Locate the cell with the specified text and output its [X, Y] center coordinate. 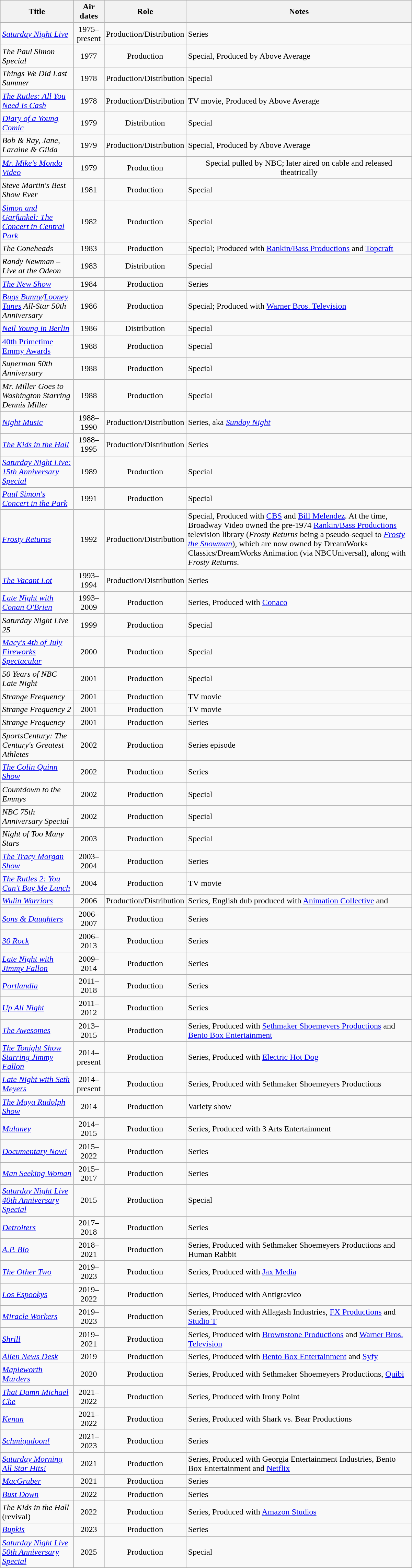
30 Rock [37, 941]
Late Night with Seth Meyers [37, 1084]
2009–2014 [89, 963]
Special; Produced with Warner Bros. Television [299, 306]
1989 [89, 472]
The Coneheads [37, 248]
2025 [89, 1552]
1999 [89, 625]
2017–2018 [89, 1227]
The Vacant Lot [37, 580]
Alien News Desk [37, 1356]
Neil Young in Berlin [37, 329]
2006–2013 [89, 941]
The Maya Rudolph Show [37, 1106]
2023 [89, 1530]
2014 [89, 1106]
Wulin Warriors [37, 901]
Los Espookys [37, 1294]
2020 [89, 1374]
2019–2022 [89, 1294]
1992 [89, 539]
1991 [89, 499]
Saturday Night Live 25 [37, 625]
1988–1990 [89, 423]
Series, Produced with 3 Arts Entertainment [299, 1129]
Man Seeking Woman [37, 1174]
Series, Produced with Allagash Industries, FX Productions and Studio T [299, 1316]
Mulaney [37, 1129]
2011–2012 [89, 1008]
Series, Produced with Amazon Studios [299, 1512]
Special pulled by NBC; later aired on cable and released theatrically [299, 167]
Kenan [37, 1419]
Shrill [37, 1339]
2019 [89, 1356]
Saturday Night Live: 15th Anniversary Special [37, 472]
2015–2022 [89, 1151]
Steve Martin's Best Show Ever [37, 190]
2004 [89, 883]
Frosty Returns [37, 539]
Bugs Bunny/Looney Tunes All-Star 50th Anniversary [37, 306]
The Kids in the Hall [37, 444]
Diary of a Young Comic [37, 123]
The Kids in the Hall (revival) [37, 1512]
Series, Produced with Shark vs. Bear Productions [299, 1419]
Series, Produced with Jax Media [299, 1272]
1982 [89, 222]
Up All Night [37, 1008]
1988–1995 [89, 444]
A.P. Bio [37, 1250]
Mapleworth Murders [37, 1374]
Series, Produced with Antigravico [299, 1294]
2003 [89, 839]
Late Night with Conan O'Brien [37, 602]
Superman 50th Anniversary [37, 368]
1975–present [89, 34]
Series, Produced with Conaco [299, 602]
Series, English dub produced with Animation Collective and [299, 901]
Simon and Garfunkel: The Concert in Central Park [37, 222]
The Colin Quinn Show [37, 772]
Countdown to the Emmys [37, 794]
Detroiters [37, 1227]
1993–2009 [89, 602]
1981 [89, 190]
1984 [89, 284]
The New Show [37, 284]
Title [37, 12]
2000 [89, 652]
Saturday Night Live 50th Anniversary Special [37, 1552]
Special; Produced with Rankin/Bass Productions and Topcraft [299, 248]
Things We Did Last Summer [37, 78]
Mr. Mike's Mondo Video [37, 167]
Air dates [89, 12]
That Damn Michael Che [37, 1397]
Portlandia [37, 986]
Schmigadoon! [37, 1441]
The Awesomes [37, 1030]
2021–2023 [89, 1441]
Bust Down [37, 1494]
Saturday Night Live [37, 34]
Macy's 4th of July Fireworks Spectacular [37, 652]
Role [145, 12]
Series, Produced with Sethmaker Shoemeyers Productions, Quibi [299, 1374]
Series, Produced with Irony Point [299, 1397]
Variety show [299, 1106]
2015–2017 [89, 1174]
Night of Too Many Stars [37, 839]
Series, Produced with Bento Box Entertainment and Syfy [299, 1356]
50 Years of NBC Late Night [37, 678]
1977 [89, 56]
Series episode [299, 745]
Bupkis [37, 1530]
The Tracy Morgan Show [37, 861]
Notes [299, 12]
2018–2021 [89, 1250]
Mr. Miller Goes to Washington Starring Dennis Miller [37, 395]
Saturday Morning All Star Hits! [37, 1464]
2013–2015 [89, 1030]
1993–1994 [89, 580]
The Paul Simon Special [37, 56]
2019–2021 [89, 1339]
The Rutles: All You Need Is Cash [37, 101]
Series, Produced with Georgia Entertainment Industries, Bento Box Entertainment and Netflix [299, 1464]
MacGruber [37, 1481]
Strange Frequency 2 [37, 710]
2006–2007 [89, 918]
Saturday Night Live 40th Anniversary Special [37, 1200]
2014–2015 [89, 1129]
40th Primetime Emmy Awards [37, 346]
Paul Simon's Concert in the Park [37, 499]
Night Music [37, 423]
Series, Produced with Brownstone Productions and Warner Bros. Television [299, 1339]
Series, aka Sunday Night [299, 423]
Series, Produced with Electric Hot Dog [299, 1057]
2003–2004 [89, 861]
Miracle Workers [37, 1316]
SportsCentury: The Century's Greatest Athletes [37, 745]
NBC 75th Anniversary Special [37, 816]
Sons & Daughters [37, 918]
The Rutles 2: You Can't Buy Me Lunch [37, 883]
Bob & Ray, Jane, Laraine & Gilda [37, 145]
2006 [89, 901]
Series, Produced with Sethmaker Shoemeyers Productions and Human Rabbit [299, 1250]
Late Night with Jimmy Fallon [37, 963]
TV movie, Produced by Above Average [299, 101]
Documentary Now! [37, 1151]
The Tonight Show Starring Jimmy Fallon [37, 1057]
Series, Produced with Sethmaker Shoemeyers Productions [299, 1084]
The Other Two [37, 1272]
Series, Produced with Sethmaker Shoemeyers Productions and Bento Box Entertainment [299, 1030]
2015 [89, 1200]
2011–2018 [89, 986]
Randy Newman – Live at the Odeon [37, 266]
